Search for the cell housing the specified text and yield its [X, Y] center coordinate. 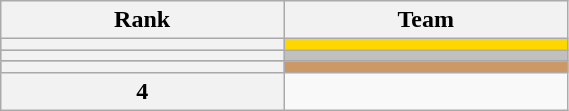
Rank [142, 20]
Team [426, 20]
4 [142, 91]
